Pinpoint the cell where the given text exists, returning its [X, Y] midpoint coordinate. 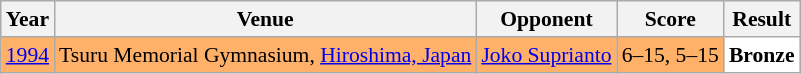
Tsuru Memorial Gymnasium, Hiroshima, Japan [265, 55]
6–15, 5–15 [670, 55]
Bronze [762, 55]
Result [762, 19]
Year [28, 19]
Score [670, 19]
Joko Suprianto [546, 55]
Venue [265, 19]
1994 [28, 55]
Opponent [546, 19]
